Provide the [x, y] coordinate of the cell's center where the given text is located.  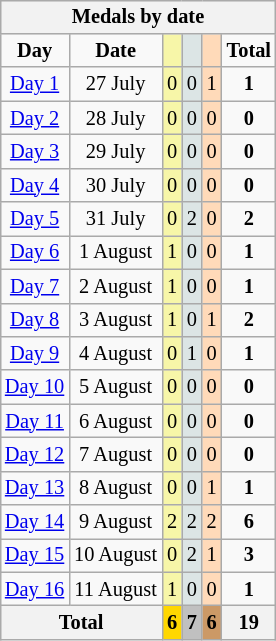
5 August [116, 387]
Day 12 [34, 455]
Day 14 [34, 522]
29 July [116, 152]
31 July [116, 219]
Day 15 [34, 556]
Day 13 [34, 488]
8 August [116, 488]
28 July [116, 118]
Day 8 [34, 320]
Day 10 [34, 387]
9 August [116, 522]
Day [34, 51]
10 August [116, 556]
19 [249, 623]
Day 6 [34, 253]
11 August [116, 589]
Day 7 [34, 286]
6 August [116, 421]
Day 11 [34, 421]
3 August [116, 320]
27 July [116, 84]
1 August [116, 253]
Medals by date [138, 17]
2 August [116, 286]
30 July [116, 185]
Day 2 [34, 118]
Day 1 [34, 84]
7 August [116, 455]
Day 4 [34, 185]
7 [192, 623]
Day 16 [34, 589]
3 [249, 556]
Day 9 [34, 354]
Date [116, 51]
Day 3 [34, 152]
Day 5 [34, 219]
4 August [116, 354]
